Find where the given text appears and provide that cell's center as [X, Y] coordinate. 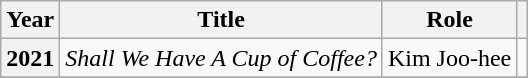
Kim Joo-hee [449, 58]
Title [222, 20]
Year [30, 20]
Shall We Have A Cup of Coffee? [222, 58]
Role [449, 20]
2021 [30, 58]
